Provide the (X, Y) coordinate of the cell's center where the given text is located.  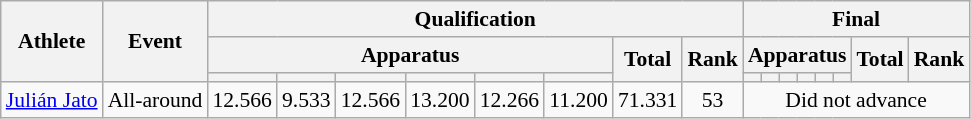
Athlete (52, 42)
Final (856, 19)
9.533 (306, 101)
53 (712, 101)
12.266 (510, 101)
All-around (156, 101)
Event (156, 42)
Did not advance (856, 101)
11.200 (578, 101)
Qualification (474, 19)
Julián Jato (52, 101)
71.331 (648, 101)
13.200 (440, 101)
